From the cell containing the given text, extract its center point as [X, Y] coordinate. 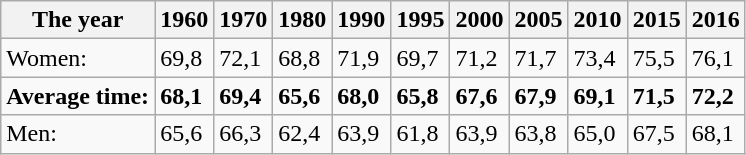
The year [78, 20]
1990 [362, 20]
1995 [420, 20]
72,2 [716, 96]
67,9 [538, 96]
1970 [244, 20]
68,8 [302, 58]
69,8 [184, 58]
72,1 [244, 58]
76,1 [716, 58]
61,8 [420, 134]
2010 [598, 20]
63,8 [538, 134]
Men: [78, 134]
69,4 [244, 96]
2016 [716, 20]
67,5 [656, 134]
2015 [656, 20]
71,2 [480, 58]
Women: [78, 58]
67,6 [480, 96]
2005 [538, 20]
65,8 [420, 96]
69,7 [420, 58]
Average time: [78, 96]
71,9 [362, 58]
2000 [480, 20]
1960 [184, 20]
1980 [302, 20]
65,0 [598, 134]
66,3 [244, 134]
75,5 [656, 58]
69,1 [598, 96]
62,4 [302, 134]
71,5 [656, 96]
71,7 [538, 58]
73,4 [598, 58]
68,0 [362, 96]
